Extract the [X, Y] coordinate from the center of the cell holding the provided text.  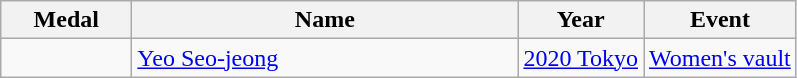
Medal [66, 20]
Year [581, 20]
Yeo Seo-jeong [325, 58]
Women's vault [720, 58]
2020 Tokyo [581, 58]
Name [325, 20]
Event [720, 20]
